From the cell containing the given text, extract its center point as [X, Y] coordinate. 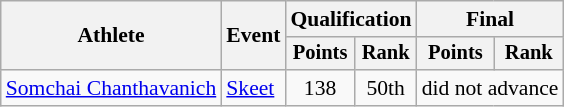
Event [253, 36]
Skeet [253, 88]
50th [386, 88]
Athlete [112, 36]
Somchai Chanthavanich [112, 88]
Qualification [350, 19]
138 [320, 88]
did not advance [490, 88]
Final [490, 19]
